Scan for the cell matching the given text and deliver its [x, y] coordinate at center. 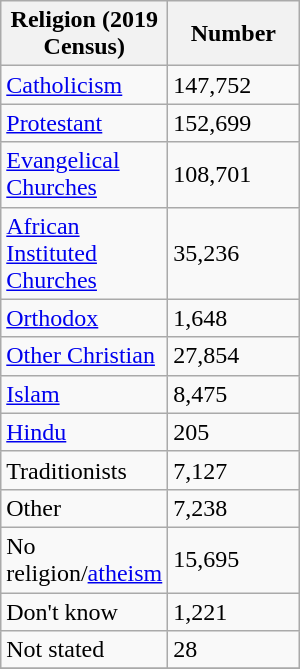
Traditionists [84, 470]
7,238 [234, 508]
28 [234, 650]
Islam [84, 394]
Not stated [84, 650]
Orthodox [84, 318]
Other [84, 508]
205 [234, 432]
1,221 [234, 611]
Don't know [84, 611]
Religion (2019 Census) [84, 34]
No religion/atheism [84, 560]
8,475 [234, 394]
1,648 [234, 318]
Number [234, 34]
Protestant [84, 123]
108,701 [234, 174]
35,236 [234, 253]
Evangelical Churches [84, 174]
African Instituted Churches [84, 253]
15,695 [234, 560]
Hindu [84, 432]
Other Christian [84, 356]
152,699 [234, 123]
Catholicism [84, 85]
7,127 [234, 470]
27,854 [234, 356]
147,752 [234, 85]
